Extract the (x, y) coordinate from the center of the cell holding the provided text.  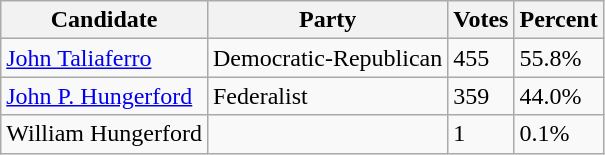
Party (327, 20)
44.0% (558, 96)
Percent (558, 20)
55.8% (558, 58)
Federalist (327, 96)
Candidate (104, 20)
Votes (481, 20)
359 (481, 96)
0.1% (558, 134)
1 (481, 134)
John Taliaferro (104, 58)
Democratic-Republican (327, 58)
455 (481, 58)
John P. Hungerford (104, 96)
William Hungerford (104, 134)
